Find where the given text appears and provide that cell's center as (X, Y) coordinate. 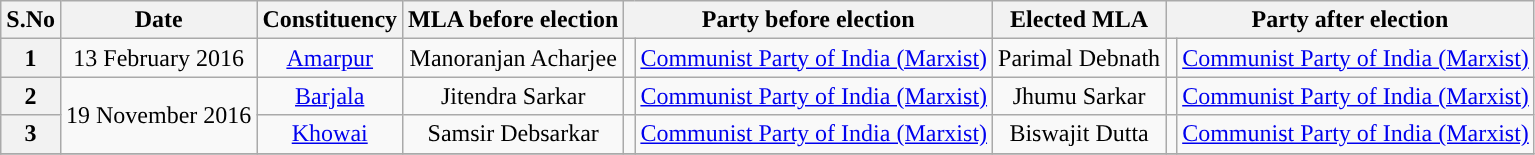
Constituency (330, 20)
Jhumu Sarkar (1080, 96)
Barjala (330, 96)
Amarpur (330, 58)
Party after election (1350, 20)
13 February 2016 (158, 58)
MLA before election (514, 20)
Khowai (330, 134)
2 (31, 96)
Parimal Debnath (1080, 58)
Manoranjan Acharjee (514, 58)
Party before election (808, 20)
19 November 2016 (158, 115)
1 (31, 58)
Jitendra Sarkar (514, 96)
S.No (31, 20)
3 (31, 134)
Biswajit Dutta (1080, 134)
Date (158, 20)
Samsir Debsarkar (514, 134)
Elected MLA (1080, 20)
